Detect which cell encompasses the target text, then output its [X, Y] center coordinate. 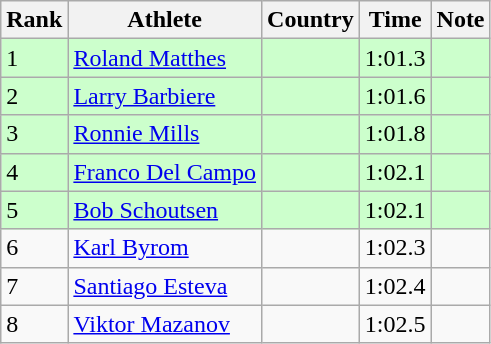
7 [34, 286]
Time [395, 20]
3 [34, 134]
Karl Byrom [165, 248]
Rank [34, 20]
Larry Barbiere [165, 96]
1:02.5 [395, 324]
Franco Del Campo [165, 172]
1:01.3 [395, 58]
1:02.3 [395, 248]
Bob Schoutsen [165, 210]
8 [34, 324]
Santiago Esteva [165, 286]
1:01.8 [395, 134]
Note [460, 20]
2 [34, 96]
Roland Matthes [165, 58]
5 [34, 210]
Athlete [165, 20]
1 [34, 58]
Country [311, 20]
Viktor Mazanov [165, 324]
6 [34, 248]
1:02.4 [395, 286]
4 [34, 172]
1:01.6 [395, 96]
Ronnie Mills [165, 134]
